Capture the cell that displays the provided text and extract its [X, Y] central coordinate. 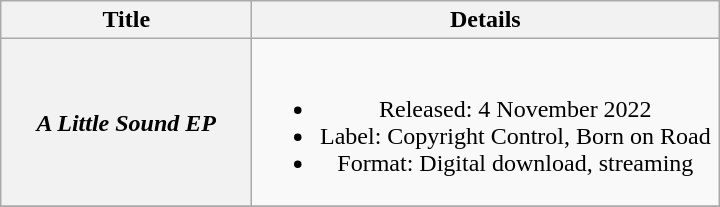
Title [126, 20]
Released: 4 November 2022Label: Copyright Control, Born on RoadFormat: Digital download, streaming [486, 122]
A Little Sound EP [126, 122]
Details [486, 20]
